Identify which cell holds the provided text, then report its [x, y] central coordinate. 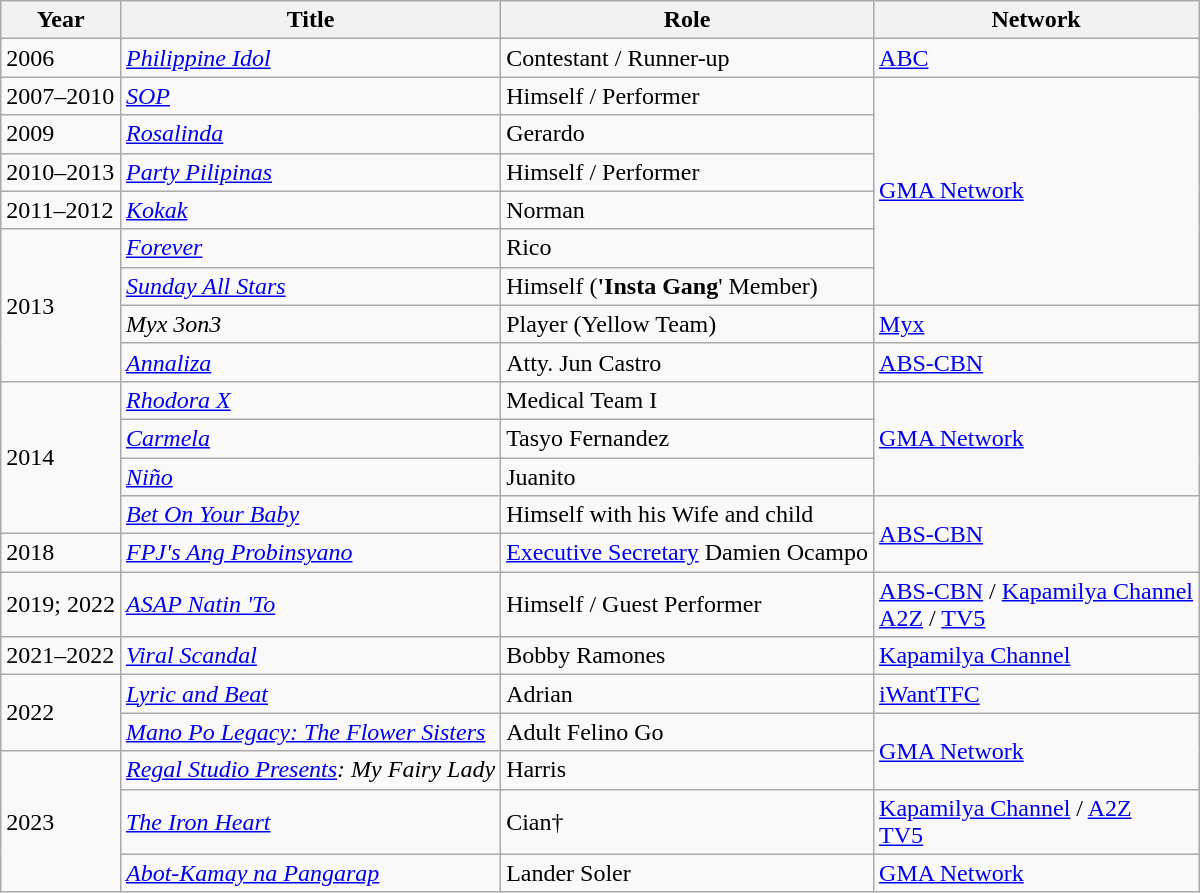
Harris [688, 770]
The Iron Heart [310, 822]
Mano Po Legacy: The Flower Sisters [310, 732]
Niño [310, 477]
Myx 3on3 [310, 324]
Kapamilya Channel [1036, 656]
2010–2013 [61, 172]
Annaliza [310, 362]
Rhodora X [310, 400]
Bet On Your Baby [310, 515]
2014 [61, 457]
Party Pilipinas [310, 172]
2023 [61, 822]
iWantTFC [1036, 694]
Role [688, 20]
Regal Studio Presents: My Fairy Lady [310, 770]
2021–2022 [61, 656]
Title [310, 20]
2019; 2022 [61, 604]
ASAP Natin 'To [310, 604]
Adrian [688, 694]
Bobby Ramones [688, 656]
Rico [688, 248]
Network [1036, 20]
Sunday All Stars [310, 286]
ABS-CBN / Kapamilya Channel A2Z / TV5 [1036, 604]
Juanito [688, 477]
2011–2012 [61, 210]
2018 [61, 553]
Contestant / Runner-up [688, 58]
Medical Team I [688, 400]
Kokak [310, 210]
Atty. Jun Castro [688, 362]
Player (Yellow Team) [688, 324]
2022 [61, 713]
Tasyo Fernandez [688, 438]
FPJ's Ang Probinsyano [310, 553]
Cian† [688, 822]
Rosalinda [310, 134]
Norman [688, 210]
SOP [310, 96]
2013 [61, 305]
Forever [310, 248]
Executive Secretary Damien Ocampo [688, 553]
Himself with his Wife and child [688, 515]
Year [61, 20]
2006 [61, 58]
Himself ('Insta Gang' Member) [688, 286]
Lander Soler [688, 873]
ABC [1036, 58]
2007–2010 [61, 96]
Kapamilya Channel / A2Z TV5 [1036, 822]
2009 [61, 134]
Carmela [310, 438]
Viral Scandal [310, 656]
Philippine Idol [310, 58]
Lyric and Beat [310, 694]
Himself / Guest Performer [688, 604]
Adult Felino Go [688, 732]
Myx [1036, 324]
Abot-Kamay na Pangarap [310, 873]
Gerardo [688, 134]
